Return (X, Y) of the center of cell containing provided text 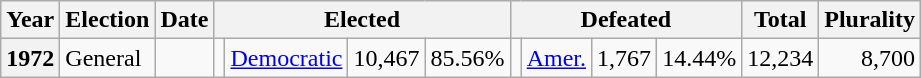
Amer. (556, 58)
Democratic (286, 58)
14.44% (700, 58)
Year (30, 20)
Total (780, 20)
85.56% (468, 58)
Defeated (626, 20)
Election (108, 20)
General (108, 58)
10,467 (386, 58)
Elected (362, 20)
Date (184, 20)
1972 (30, 58)
12,234 (780, 58)
Plurality (870, 20)
1,767 (624, 58)
8,700 (870, 58)
